Scan for the cell matching the given text and deliver its [X, Y] coordinate at center. 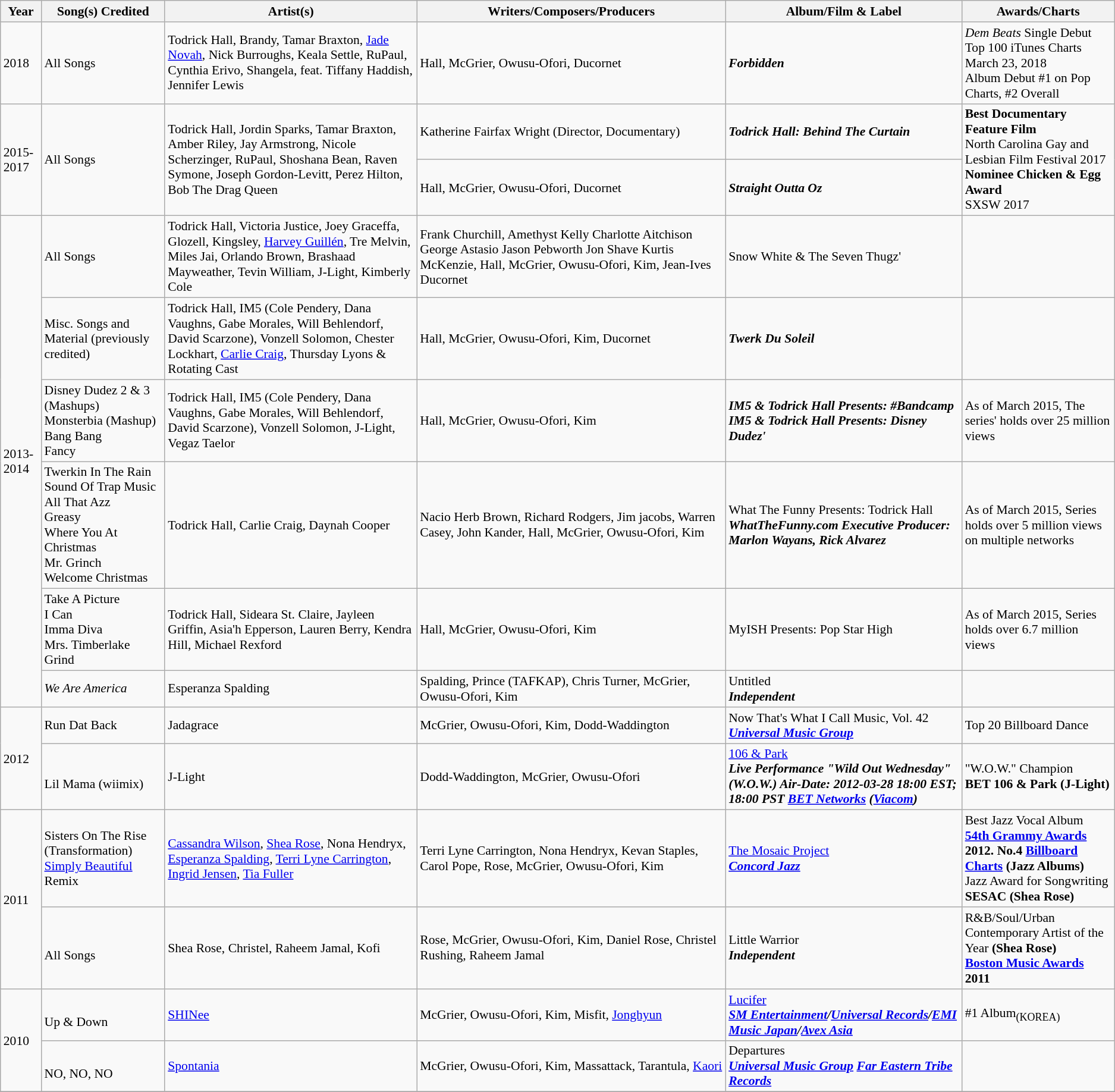
MyISH Presents: Pop Star High [844, 630]
DeparturesUniversal Music Group Far Eastern Tribe Records [844, 1066]
Cassandra Wilson, Shea Rose, Nona Hendryx, Esperanza Spalding, Terri Lyne Carrington, Ingrid Jensen, Tia Fuller [291, 859]
UntitledIndependent [844, 689]
Todrick Hall, Brandy, Tamar Braxton, Jade Novah, Nick Burroughs, Keala Settle, RuPaul, Cynthia Erivo, Shangela, feat. Tiffany Haddish, Jennifer Lewis [291, 63]
2012 [21, 759]
Sisters On The Rise (Transformation)Simply Beautiful Remix [103, 859]
Album/Film & Label [844, 11]
As of March 2015, The series' holds over 25 million views [1038, 421]
Up & Down [103, 1015]
What The Funny Presents: Todrick HallWhatTheFunny.com Executive Producer: Marlon Wayans, Rick Alvarez [844, 525]
Run Dat Back [103, 726]
Disney Dudez 2 & 3 (Mashups)Monsterbia (Mashup)Bang BangFancy [103, 421]
Terri Lyne Carrington, Nona Hendryx, Kevan Staples, Carol Pope, Rose, McGrier, Owusu-Ofori, Kim [571, 859]
"W.O.W." ChampionBET 106 & Park (J-Light) [1038, 777]
Twerk Du Soleil [844, 339]
106 & ParkLive Performance "Wild Out Wednesday" (W.O.W.) Air-Date: 2012-03-28 18:00 EST; 18:00 PST BET Networks (Viacom) [844, 777]
Snow White & The Seven Thugz' [844, 257]
2010 [21, 1041]
We Are America [103, 689]
2015-2017 [21, 159]
Spontania [291, 1066]
Awards/Charts [1038, 11]
Best Jazz Vocal Album54th Grammy Awards 2012. No.4 Billboard Charts (Jazz Albums)Jazz Award for Songwriting SESAC (Shea Rose) [1038, 859]
Dem Beats Single Debut Top 100 iTunes Charts March 23, 2018Album Debut #1 on Pop Charts, #2 Overall [1038, 63]
Year [21, 11]
#1 Album(KOREA) [1038, 1015]
Little WarriorIndependent [844, 948]
McGrier, Owusu-Ofori, Kim, Misfit, Jonghyun [571, 1015]
Twerkin In The RainSound Of Trap MusicAll That AzzGreasyWhere You At ChristmasMr. GrinchWelcome Christmas [103, 525]
IM5 & Todrick Hall Presents: #BandcampIM5 & Todrick Hall Presents: Disney Dudez' [844, 421]
Forbidden [844, 63]
Todrick Hall: Behind The Curtain [844, 131]
2013-2014 [21, 462]
NO, NO, NO [103, 1066]
McGrier, Owusu-Ofori, Kim, Dodd-Waddington [571, 726]
Katherine Fairfax Wright (Director, Documentary) [571, 131]
Todrick Hall, Sideara St. Claire, Jayleen Griffin, Asia'h Epperson, Lauren Berry, Kendra Hill, Michael Rexford [291, 630]
Rose, McGrier, Owusu-Ofori, Kim, Daniel Rose, Christel Rushing, Raheem Jamal [571, 948]
2011 [21, 899]
SHINee [291, 1015]
Misc. Songs and Material (previously credited) [103, 339]
Todrick Hall, Carlie Craig, Daynah Cooper [291, 525]
R&B/Soul/Urban Contemporary Artist of the Year (Shea Rose)Boston Music Awards 2011 [1038, 948]
LuciferSM Entertainment/Universal Records/EMI Music Japan/Avex Asia [844, 1015]
Dodd-Waddington, McGrier, Owusu-Ofori [571, 777]
J-Light [291, 777]
Straight Outta Oz [844, 188]
Lil Mama (wiimix) [103, 777]
Song(s) Credited [103, 11]
Writers/Composers/Producers [571, 11]
As of March 2015, Series holds over 6.7 million views [1038, 630]
Esperanza Spalding [291, 689]
Take A PictureI CanImma DivaMrs. TimberlakeGrind [103, 630]
Best Documentary Feature FilmNorth Carolina Gay and Lesbian Film Festival 2017Nominee Chicken & Egg AwardSXSW 2017 [1038, 159]
2018 [21, 63]
Spalding, Prince (TAFKAP), Chris Turner, McGrier, Owusu-Ofori, Kim [571, 689]
Now That's What I Call Music, Vol. 42Universal Music Group [844, 726]
The Mosaic ProjectConcord Jazz [844, 859]
Artist(s) [291, 11]
Jadagrace [291, 726]
Hall, McGrier, Owusu-Ofori, Kim, Ducornet [571, 339]
McGrier, Owusu-Ofori, Kim, Massattack, Tarantula, Kaori [571, 1066]
Todrick Hall, IM5 (Cole Pendery, Dana Vaughns, Gabe Morales, Will Behlendorf, David Scarzone), Vonzell Solomon, J-Light, Vegaz Taelor [291, 421]
As of March 2015, Series holds over 5 million views on multiple networks [1038, 525]
Nacio Herb Brown, Richard Rodgers, Jim jacobs, Warren Casey, John Kander, Hall, McGrier, Owusu-Ofori, Kim [571, 525]
Top 20 Billboard Dance [1038, 726]
Shea Rose, Christel, Raheem Jamal, Kofi [291, 948]
